Scan for the cell matching the given text and deliver its (X, Y) coordinate at center. 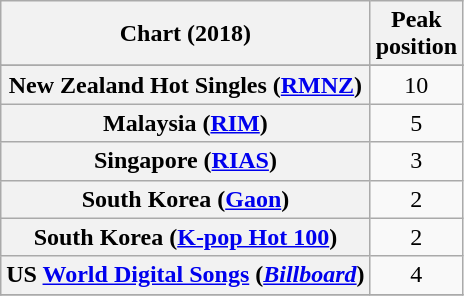
South Korea (K-pop Hot 100) (186, 237)
3 (416, 161)
South Korea (Gaon) (186, 199)
10 (416, 85)
New Zealand Hot Singles (RMNZ) (186, 85)
US World Digital Songs (Billboard) (186, 275)
5 (416, 123)
Singapore (RIAS) (186, 161)
Chart (2018) (186, 34)
Peakposition (416, 34)
4 (416, 275)
Malaysia (RIM) (186, 123)
